Output the [X, Y] coordinate of the center of the cell containing the given text.  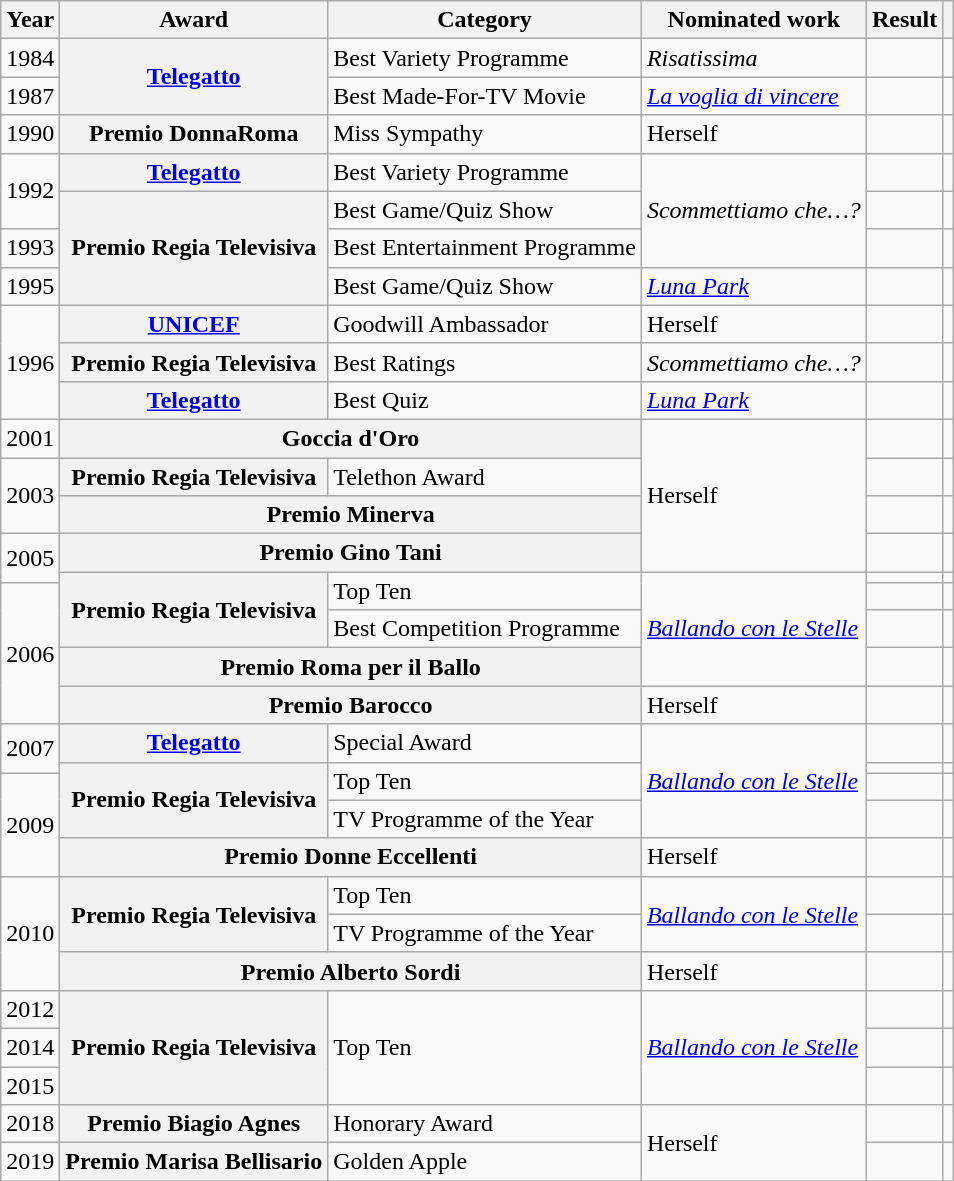
1984 [30, 58]
Premio DonnaRoma [194, 134]
1993 [30, 248]
Telethon Award [485, 477]
Best Ratings [485, 362]
2003 [30, 496]
Category [485, 20]
2018 [30, 1124]
Premio Gino Tani [351, 553]
Nominated work [754, 20]
2001 [30, 438]
1996 [30, 362]
La voglia di vincere [754, 96]
2015 [30, 1085]
1992 [30, 191]
Best Competition Programme [485, 629]
Year [30, 20]
UNICEF [194, 324]
1995 [30, 286]
Honorary Award [485, 1124]
2019 [30, 1162]
Best Quiz [485, 400]
Premio Roma per il Ballo [351, 667]
Premio Donne Eccellenti [351, 857]
Goccia d'Oro [351, 438]
2009 [30, 824]
Premio Barocco [351, 705]
2007 [30, 748]
Premio Marisa Bellisario [194, 1162]
Special Award [485, 743]
Premio Biagio Agnes [194, 1124]
2010 [30, 933]
1990 [30, 134]
Miss Sympathy [485, 134]
Award [194, 20]
1987 [30, 96]
Best Entertainment Programme [485, 248]
Result [904, 20]
Golden Apple [485, 1162]
2012 [30, 1009]
2014 [30, 1047]
2005 [30, 558]
Best Made-For-TV Movie [485, 96]
Risatissima [754, 58]
Premio Minerva [351, 515]
Goodwill Ambassador [485, 324]
2006 [30, 654]
Premio Alberto Sordi [351, 971]
